Determine the (x, y) coordinate at the center of the cell enclosing the given text.  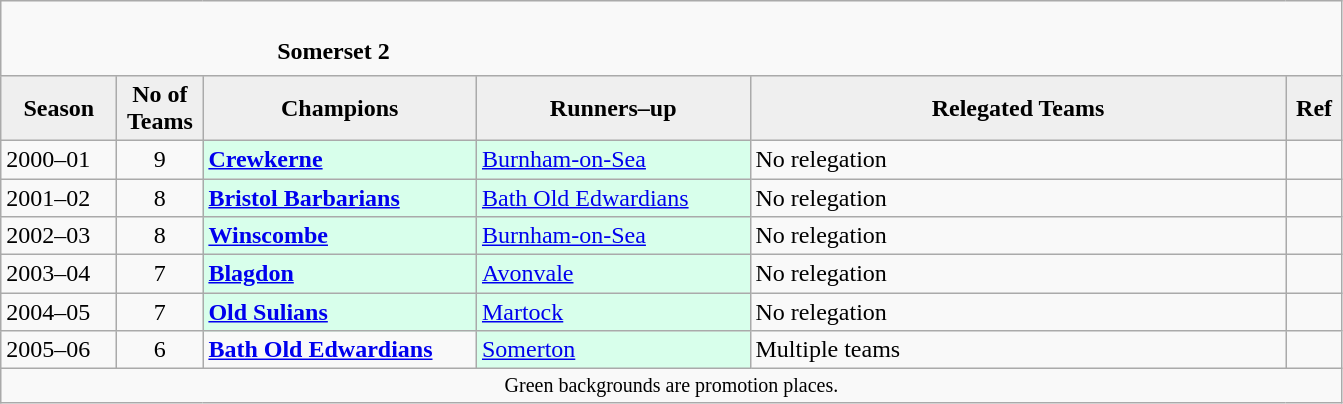
Old Sulians (340, 312)
2001–02 (59, 197)
Avonvale (613, 274)
Green backgrounds are promotion places. (672, 386)
Crewkerne (340, 159)
Champions (340, 108)
2002–03 (59, 236)
2000–01 (59, 159)
Runners–up (613, 108)
Ref (1314, 108)
Season (59, 108)
Bristol Barbarians (340, 197)
Blagdon (340, 274)
6 (160, 350)
Somerton (613, 350)
No of Teams (160, 108)
Winscombe (340, 236)
2004–05 (59, 312)
Multiple teams (1018, 350)
2005–06 (59, 350)
Relegated Teams (1018, 108)
9 (160, 159)
2003–04 (59, 274)
Martock (613, 312)
